Output the [x, y] coordinate of the center of the cell containing the given text.  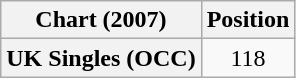
Position [248, 20]
118 [248, 58]
UK Singles (OCC) [101, 58]
Chart (2007) [101, 20]
